Find where the given text appears and provide that cell's center as (x, y) coordinate. 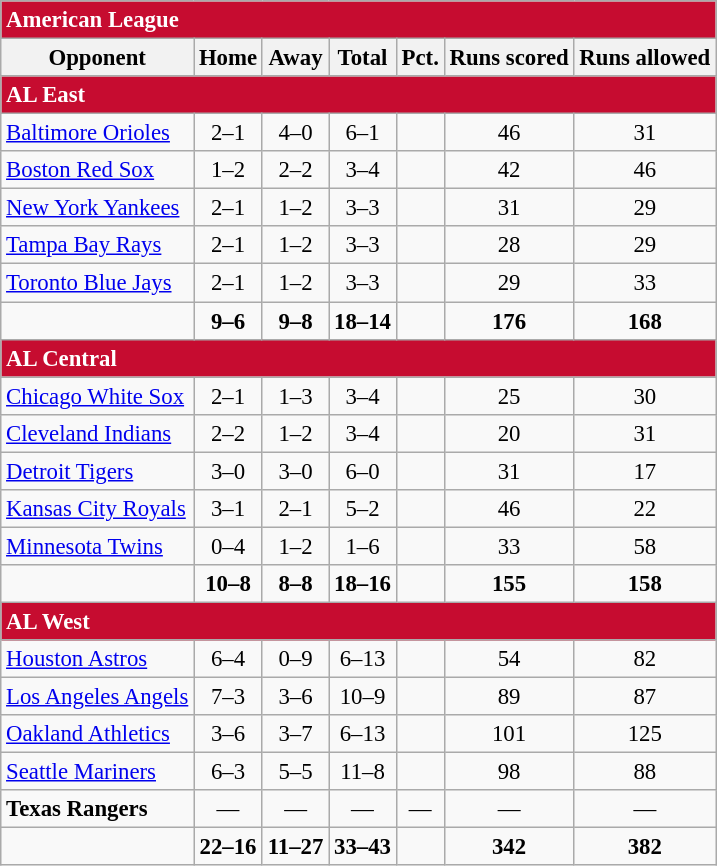
Texas Rangers (98, 809)
6–3 (228, 772)
Away (295, 58)
New York Yankees (98, 208)
6–4 (228, 659)
Minnesota Twins (98, 546)
88 (645, 772)
342 (509, 847)
6–1 (363, 133)
Detroit Tigers (98, 471)
58 (645, 546)
AL Central (358, 358)
9–6 (228, 321)
18–16 (363, 584)
10–8 (228, 584)
Boston Red Sox (98, 170)
17 (645, 471)
22 (645, 509)
22–16 (228, 847)
Cleveland Indians (98, 433)
11–8 (363, 772)
Runs allowed (645, 58)
Opponent (98, 58)
89 (509, 697)
Seattle Mariners (98, 772)
87 (645, 697)
Chicago White Sox (98, 396)
11–27 (295, 847)
382 (645, 847)
3–1 (228, 509)
54 (509, 659)
American League (358, 20)
Home (228, 58)
Kansas City Royals (98, 509)
168 (645, 321)
Toronto Blue Jays (98, 283)
25 (509, 396)
5–2 (363, 509)
155 (509, 584)
Los Angeles Angels (98, 697)
Oakland Athletics (98, 734)
20 (509, 433)
125 (645, 734)
101 (509, 734)
28 (509, 245)
82 (645, 659)
Runs scored (509, 58)
Total (363, 58)
3–7 (295, 734)
AL West (358, 621)
AL East (358, 95)
0–9 (295, 659)
0–4 (228, 546)
42 (509, 170)
1–6 (363, 546)
8–8 (295, 584)
158 (645, 584)
98 (509, 772)
10–9 (363, 697)
Baltimore Orioles (98, 133)
1–3 (295, 396)
6–0 (363, 471)
9–8 (295, 321)
7–3 (228, 697)
Tampa Bay Rays (98, 245)
4–0 (295, 133)
Houston Astros (98, 659)
Pct. (420, 58)
18–14 (363, 321)
30 (645, 396)
176 (509, 321)
5–5 (295, 772)
33–43 (363, 847)
